Provide the [X, Y] coordinate of the cell's center where the given text is located.  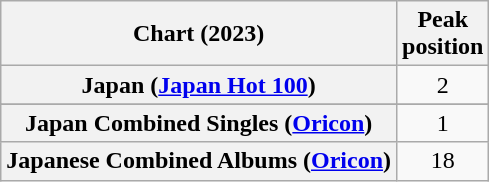
Japan Combined Singles (Oricon) [199, 123]
18 [443, 161]
1 [443, 123]
Peakposition [443, 34]
Japan (Japan Hot 100) [199, 85]
Chart (2023) [199, 34]
2 [443, 85]
Japanese Combined Albums (Oricon) [199, 161]
